Scan for the cell matching the given text and deliver its (x, y) coordinate at center. 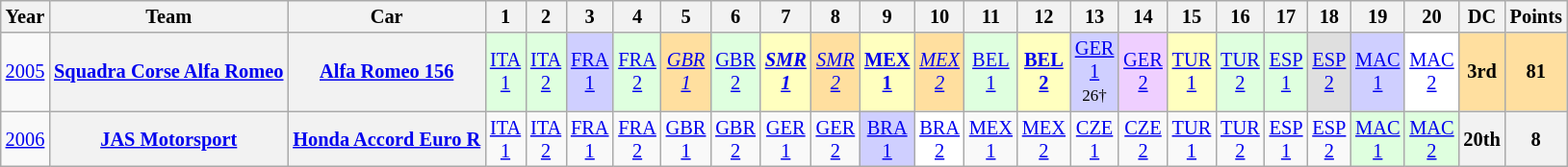
2 (546, 16)
13 (1094, 16)
GER126† (1094, 72)
3 (589, 16)
2006 (25, 139)
18 (1328, 16)
Points (1536, 16)
GER1 (785, 139)
9 (887, 16)
7 (785, 16)
2005 (25, 72)
81 (1536, 72)
6 (735, 16)
12 (1043, 16)
5 (686, 16)
3rd (1481, 72)
Car (387, 16)
17 (1286, 16)
Alfa Romeo 156 (387, 72)
BRA1 (887, 139)
Honda Accord Euro R (387, 139)
BEL2 (1043, 72)
BEL1 (991, 72)
Squadra Corse Alfa Romeo (168, 72)
10 (939, 16)
14 (1143, 16)
BRA2 (939, 139)
SMR1 (785, 72)
SMR2 (835, 72)
15 (1192, 16)
CZE2 (1143, 139)
Year (25, 16)
20th (1481, 139)
11 (991, 16)
JAS Motorsport (168, 139)
1 (505, 16)
CZE1 (1094, 139)
DC (1481, 16)
19 (1377, 16)
4 (637, 16)
Team (168, 16)
20 (1431, 16)
16 (1240, 16)
